Scan for the cell matching the given text and deliver its [X, Y] coordinate at center. 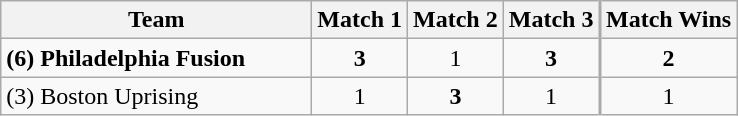
(6) Philadelphia Fusion [156, 58]
Team [156, 20]
Match 3 [551, 20]
2 [668, 58]
Match Wins [668, 20]
Match 2 [456, 20]
(3) Boston Uprising [156, 96]
Match 1 [360, 20]
